Return the [x, y] coordinate for the center point of the cell that contains the specified text.  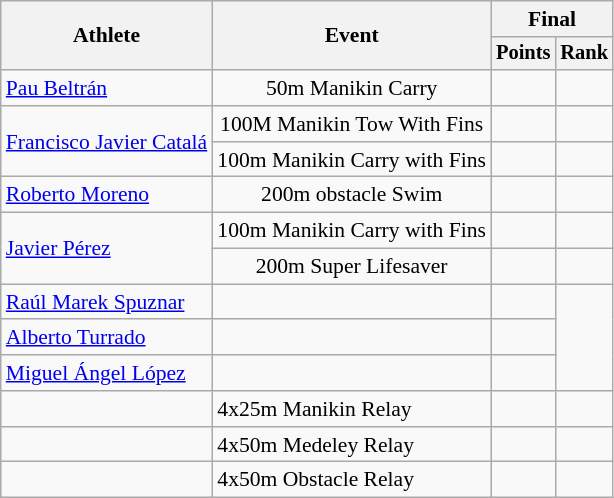
Rank [584, 54]
Javier Pérez [107, 248]
100M Manikin Tow With Fins [352, 124]
Points [523, 54]
4x25m Manikin Relay [352, 409]
200m obstacle Swim [352, 195]
4x50m Medeley Relay [352, 445]
50m Manikin Carry [352, 88]
Miguel Ángel López [107, 373]
Athlete [107, 36]
Event [352, 36]
Alberto Turrado [107, 338]
200m Super Lifesaver [352, 267]
Roberto Moreno [107, 195]
Pau Beltrán [107, 88]
Francisco Javier Catalá [107, 142]
Raúl Marek Spuznar [107, 302]
4x50m Obstacle Relay [352, 480]
Final [552, 19]
